Search for the cell housing the specified text and yield its [x, y] center coordinate. 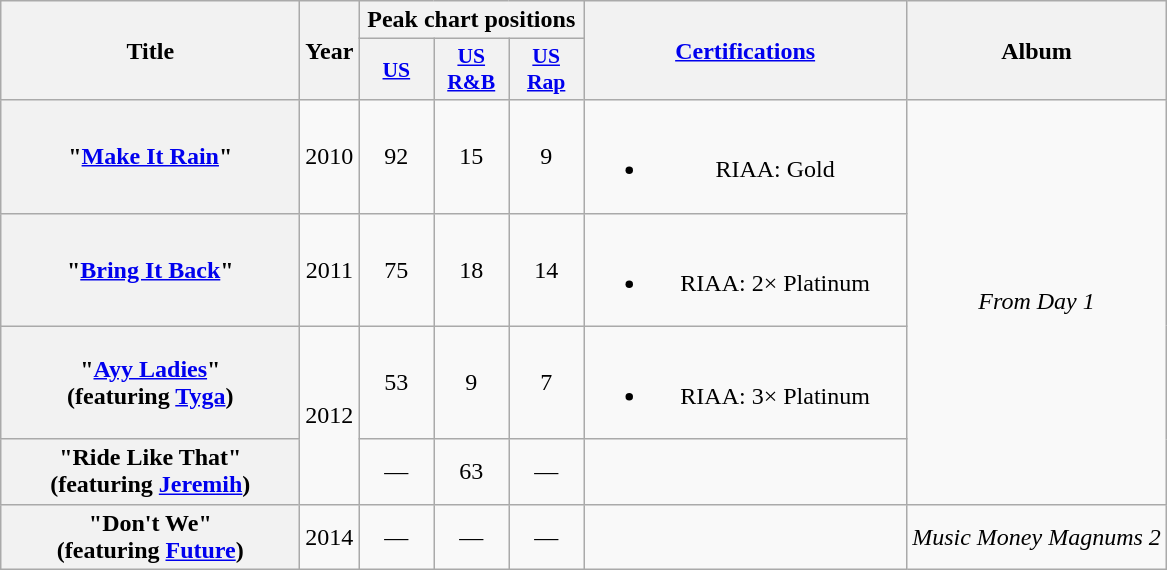
75 [396, 270]
2011 [330, 270]
2012 [330, 415]
15 [472, 156]
"Make It Rain" [150, 156]
From Day 1 [1037, 302]
2014 [330, 536]
US Rap [546, 70]
92 [396, 156]
"Ayy Ladies"(featuring Tyga) [150, 382]
14 [546, 270]
18 [472, 270]
"Don't We"(featuring Future) [150, 536]
RIAA: 2× Platinum [746, 270]
"Ride Like That"(featuring Jeremih) [150, 472]
RIAA: 3× Platinum [746, 382]
53 [396, 382]
Music Money Magnums 2 [1037, 536]
Certifications [746, 50]
Peak chart positions [472, 20]
7 [546, 382]
"Bring It Back" [150, 270]
Album [1037, 50]
Title [150, 50]
63 [472, 472]
2010 [330, 156]
RIAA: Gold [746, 156]
Year [330, 50]
US R&B [472, 70]
US [396, 70]
